Return the [X, Y] coordinate for the center point of the cell that contains the specified text.  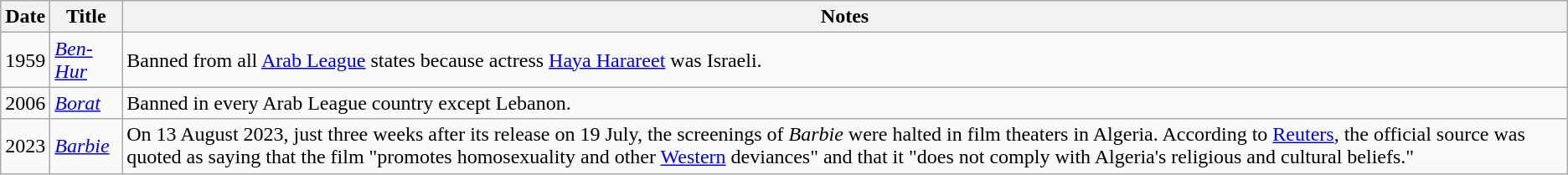
1959 [25, 60]
Notes [845, 17]
Banned in every Arab League country except Lebanon. [845, 103]
Banned from all Arab League states because actress Haya Harareet was Israeli. [845, 60]
Barbie [86, 146]
Title [86, 17]
2006 [25, 103]
2023 [25, 146]
Ben-Hur [86, 60]
Borat [86, 103]
Date [25, 17]
